From the cell containing the given text, extract its center point as [X, Y] coordinate. 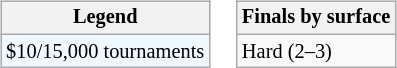
Legend [105, 18]
Finals by surface [316, 18]
$10/15,000 tournaments [105, 51]
Hard (2–3) [316, 51]
